For the text-containing cell, return its midpoint in [X, Y] coordinate format. 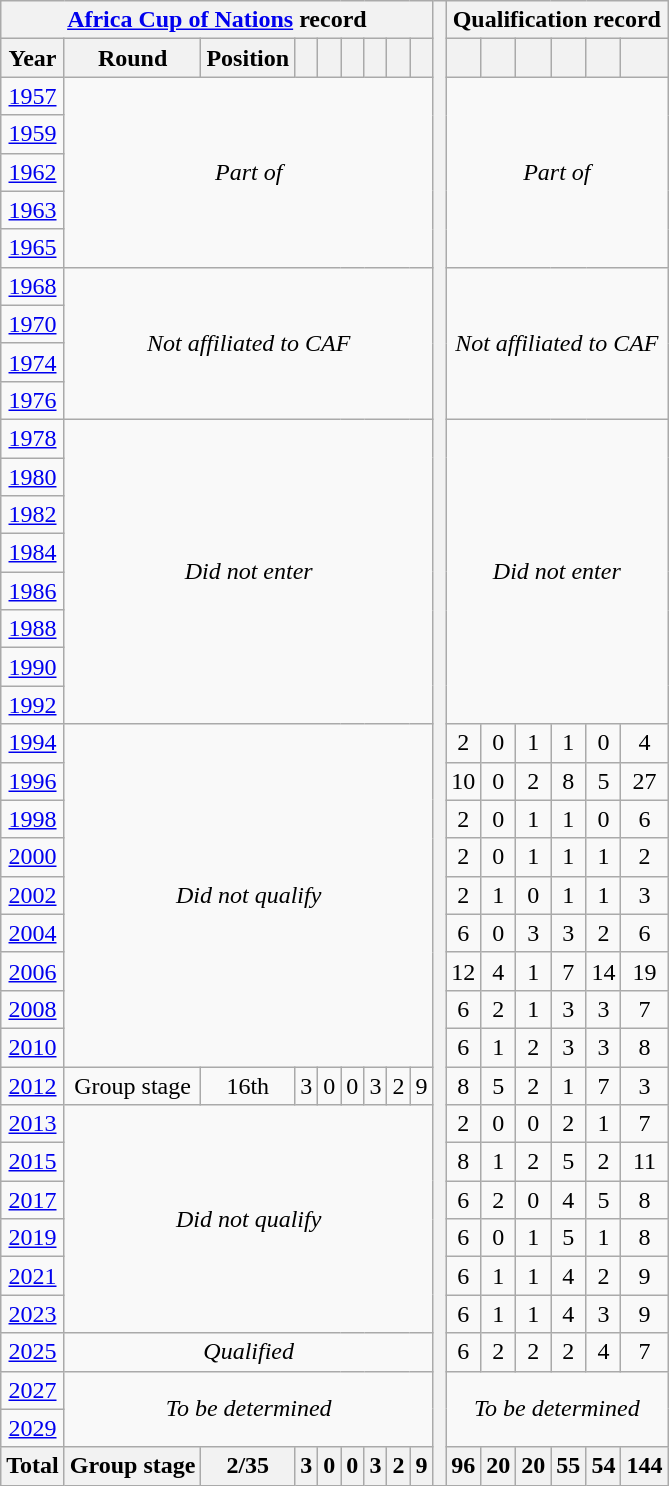
2025 [33, 1352]
Total [33, 1466]
19 [644, 971]
Round [132, 58]
1982 [33, 515]
2021 [33, 1276]
Qualification record [557, 20]
1978 [33, 438]
2013 [33, 1124]
1962 [33, 172]
144 [644, 1466]
2012 [33, 1085]
54 [604, 1466]
1957 [33, 96]
1974 [33, 362]
1980 [33, 477]
12 [464, 971]
14 [604, 971]
Qualified [248, 1352]
Year [33, 58]
2002 [33, 895]
1965 [33, 248]
2015 [33, 1162]
2027 [33, 1390]
27 [644, 781]
1992 [33, 705]
Africa Cup of Nations record [217, 20]
2004 [33, 933]
96 [464, 1466]
2010 [33, 1047]
2019 [33, 1238]
2029 [33, 1428]
16th [248, 1085]
1968 [33, 286]
2017 [33, 1200]
55 [568, 1466]
11 [644, 1162]
Position [248, 58]
1988 [33, 629]
1990 [33, 667]
1994 [33, 743]
1976 [33, 400]
2023 [33, 1314]
1996 [33, 781]
2/35 [248, 1466]
1998 [33, 819]
1963 [33, 210]
1986 [33, 591]
1959 [33, 134]
1970 [33, 324]
10 [464, 781]
2000 [33, 857]
2006 [33, 971]
1984 [33, 553]
2008 [33, 1009]
